From the cell containing the given text, extract its center point as [X, Y] coordinate. 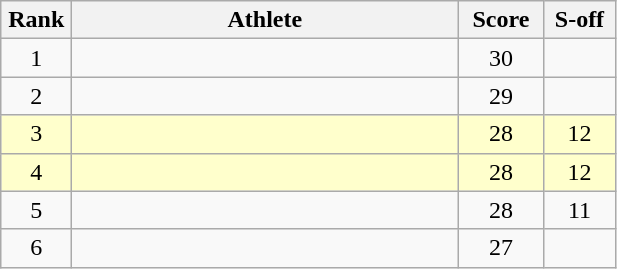
11 [580, 210]
Score [501, 20]
27 [501, 248]
Athlete [265, 20]
4 [36, 172]
5 [36, 210]
30 [501, 58]
1 [36, 58]
2 [36, 96]
S-off [580, 20]
6 [36, 248]
29 [501, 96]
Rank [36, 20]
3 [36, 134]
